Provide the (x, y) coordinate of the cell's center where the given text is located.  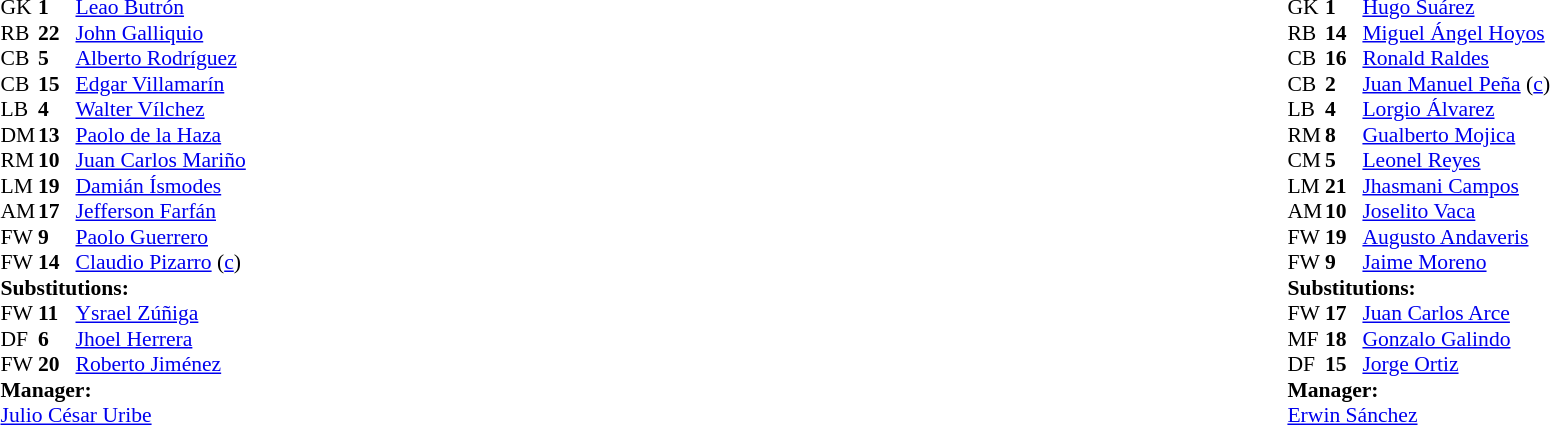
13 (57, 135)
Lorgio Álvarez (1456, 109)
Juan Manuel Peña (c) (1456, 84)
Joselito Vaca (1456, 211)
Jefferson Farfán (161, 211)
DM (19, 135)
Gonzalo Galindo (1456, 339)
Gualberto Mojica (1456, 135)
22 (57, 33)
Paolo Guerrero (161, 237)
Ysrael Zúñiga (161, 313)
Roberto Jiménez (161, 365)
Damián Ísmodes (161, 186)
Jaime Moreno (1456, 263)
20 (57, 365)
Jhoel Herrera (161, 339)
Edgar Villamarín (161, 84)
Miguel Ángel Hoyos (1456, 33)
Jhasmani Campos (1456, 186)
CM (1306, 161)
8 (1344, 135)
John Galliquio (161, 33)
Alberto Rodríguez (161, 59)
Leonel Reyes (1456, 161)
Paolo de la Haza (161, 135)
11 (57, 313)
Claudio Pizarro (c) (161, 263)
2 (1344, 84)
Ronald Raldes (1456, 59)
6 (57, 339)
18 (1344, 339)
MF (1306, 339)
16 (1344, 59)
Augusto Andaveris (1456, 237)
Walter Vílchez (161, 109)
Juan Carlos Mariño (161, 161)
Jorge Ortiz (1456, 365)
Juan Carlos Arce (1456, 313)
21 (1344, 186)
